Extract the [x, y] coordinate from the center of the cell holding the provided text.  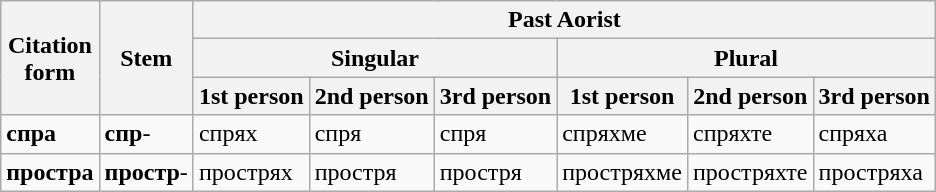
прострях [251, 172]
простряха [874, 172]
спряхте [750, 134]
Past Aorist [564, 20]
простряхме [622, 172]
Singular [374, 58]
простряхте [750, 172]
спра [50, 134]
простр- [146, 172]
спрях [251, 134]
Plural [746, 58]
спряха [874, 134]
простра [50, 172]
спр- [146, 134]
Citationform [50, 58]
спряхме [622, 134]
Stem [146, 58]
